Scan for the cell matching the given text and deliver its (X, Y) coordinate at center. 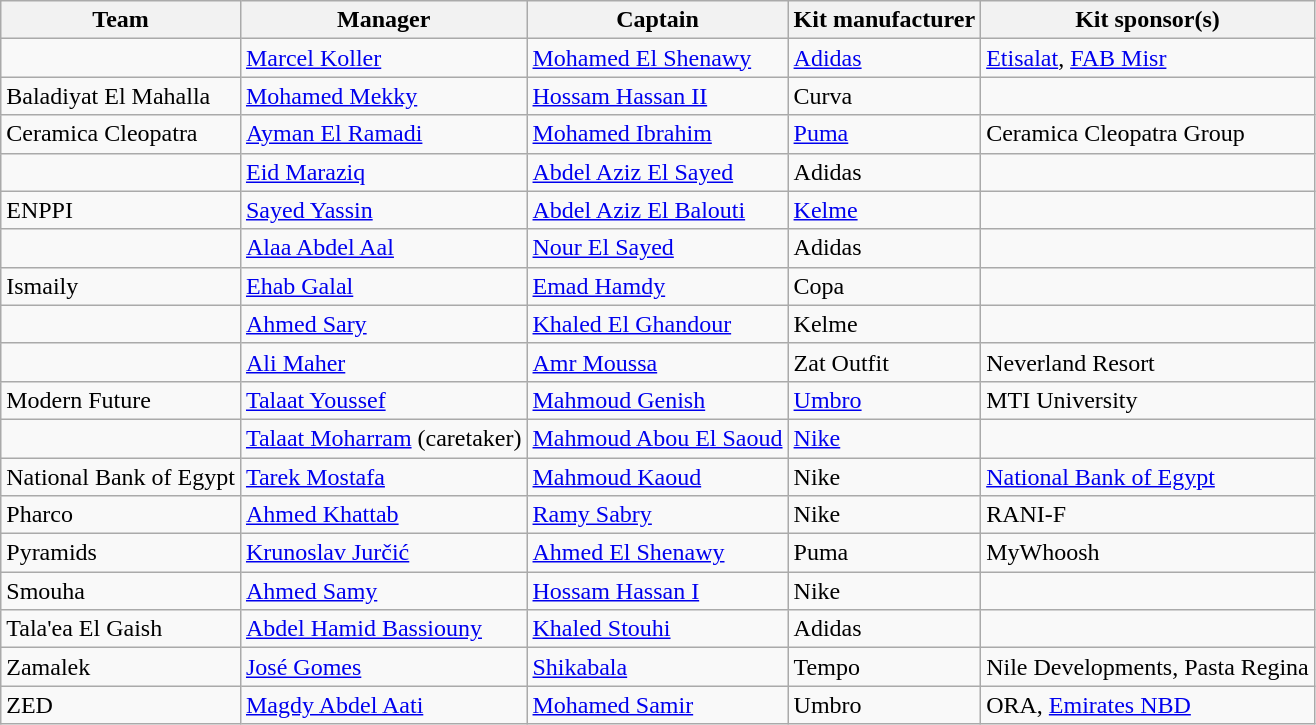
Modern Future (121, 400)
Amr Moussa (658, 362)
Shikabala (658, 667)
Ahmed El Shenawy (658, 553)
ENPPI (121, 210)
Talaat Youssef (384, 400)
Talaat Moharram (caretaker) (384, 438)
Ahmed Khattab (384, 515)
Magdy Abdel Aati (384, 705)
MTI University (1148, 400)
Zamalek (121, 667)
Team (121, 20)
Baladiyat El Mahalla (121, 96)
Abdel Hamid Bassiouny (384, 629)
Abdel Aziz El Sayed (658, 172)
Hossam Hassan I (658, 591)
Nile Developments, Pasta Regina (1148, 667)
Alaa Abdel Aal (384, 248)
Mohamed Ibrahim (658, 134)
Ismaily (121, 286)
Neverland Resort (1148, 362)
José Gomes (384, 667)
Ayman El Ramadi (384, 134)
Mohamed Mekky (384, 96)
Tarek Mostafa (384, 477)
Abdel Aziz El Balouti (658, 210)
Ramy Sabry (658, 515)
Mahmoud Abou El Saoud (658, 438)
Curva (884, 96)
Nour El Sayed (658, 248)
Ahmed Samy (384, 591)
Zat Outfit (884, 362)
Mahmoud Kaoud (658, 477)
Mahmoud Genish (658, 400)
Ali Maher (384, 362)
Krunoslav Jurčić (384, 553)
Hossam Hassan II (658, 96)
Copa (884, 286)
Kit sponsor(s) (1148, 20)
Smouha (121, 591)
ORA, Emirates NBD (1148, 705)
Eid Maraziq (384, 172)
Khaled El Ghandour (658, 324)
Manager (384, 20)
Tempo (884, 667)
Khaled Stouhi (658, 629)
ZED (121, 705)
Mohamed Samir (658, 705)
Ceramica Cleopatra Group (1148, 134)
Emad Hamdy (658, 286)
MyWhoosh (1148, 553)
RANI-F (1148, 515)
Pharco (121, 515)
Marcel Koller (384, 58)
Tala'ea El Gaish (121, 629)
Ehab Galal (384, 286)
Mohamed El Shenawy (658, 58)
Sayed Yassin (384, 210)
Kit manufacturer (884, 20)
Captain (658, 20)
Etisalat, FAB Misr (1148, 58)
Ahmed Sary (384, 324)
Ceramica Cleopatra (121, 134)
Pyramids (121, 553)
